Pinpoint the cell where the given text exists, returning its (x, y) midpoint coordinate. 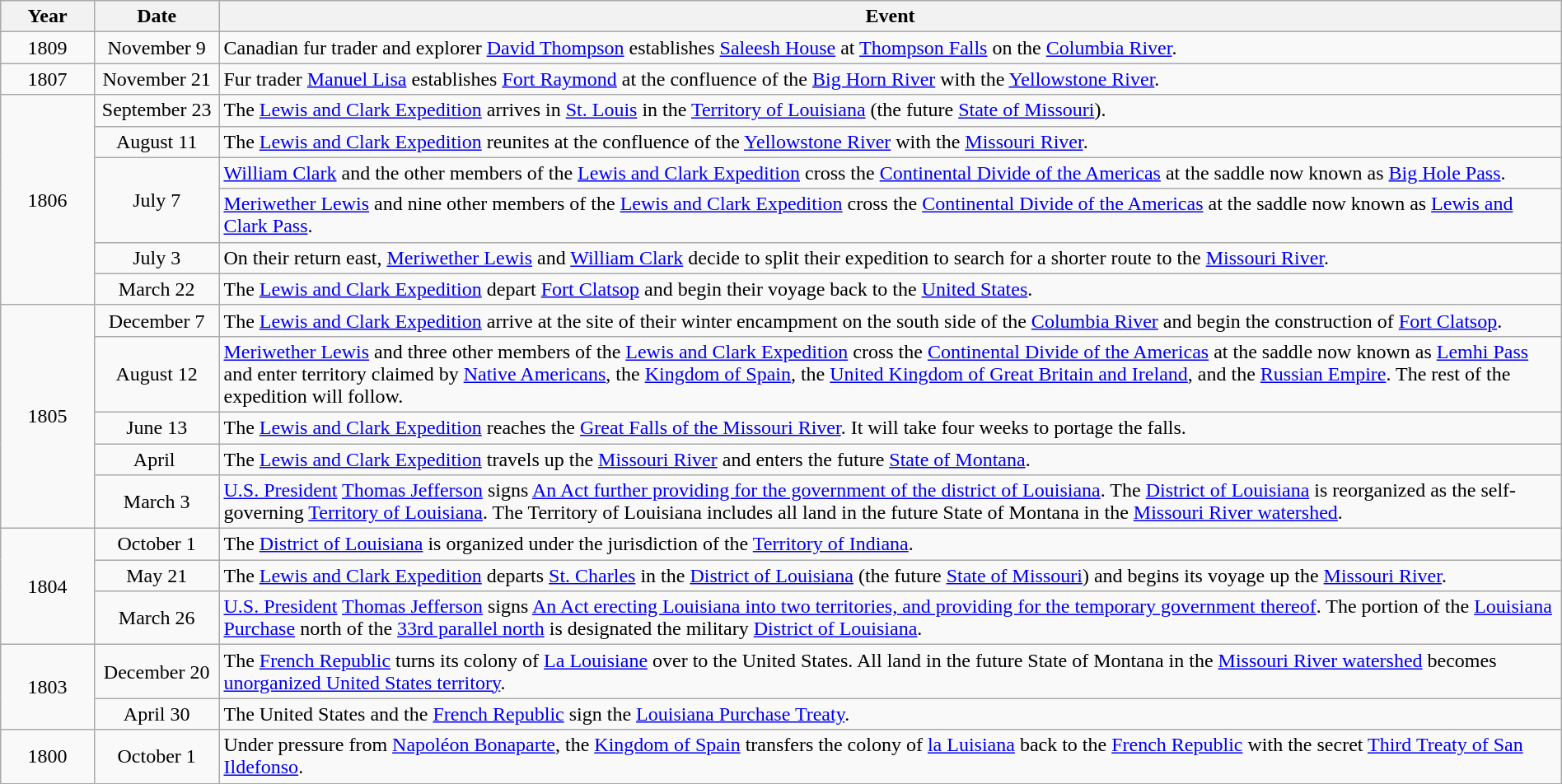
Date (157, 16)
August 11 (157, 142)
1800 (48, 756)
Year (48, 16)
The Lewis and Clark Expedition travels up the Missouri River and enters the future State of Montana. (890, 459)
1809 (48, 48)
November 9 (157, 48)
May 21 (157, 576)
The Lewis and Clark Expedition reunites at the confluence of the Yellowstone River with the Missouri River. (890, 142)
April 30 (157, 714)
Event (890, 16)
The United States and the French Republic sign the Louisiana Purchase Treaty. (890, 714)
April (157, 459)
September 23 (157, 110)
June 13 (157, 427)
1806 (48, 199)
July 7 (157, 199)
December 7 (157, 320)
Fur trader Manuel Lisa establishes Fort Raymond at the confluence of the Big Horn River with the Yellowstone River. (890, 79)
1807 (48, 79)
1803 (48, 687)
March 22 (157, 289)
March 26 (157, 618)
November 21 (157, 79)
The Lewis and Clark Expedition depart Fort Clatsop and begin their voyage back to the United States. (890, 289)
December 20 (157, 672)
August 12 (157, 374)
March 3 (157, 502)
1805 (48, 417)
On their return east, Meriwether Lewis and William Clark decide to split their expedition to search for a shorter route to the Missouri River. (890, 258)
The District of Louisiana is organized under the jurisdiction of the Territory of Indiana. (890, 544)
Canadian fur trader and explorer David Thompson establishes Saleesh House at Thompson Falls on the Columbia River. (890, 48)
The Lewis and Clark Expedition arrives in St. Louis in the Territory of Louisiana (the future State of Missouri). (890, 110)
1804 (48, 586)
July 3 (157, 258)
The Lewis and Clark Expedition reaches the Great Falls of the Missouri River. It will take four weeks to portage the falls. (890, 427)
